Return [x, y] of the center of cell containing provided text 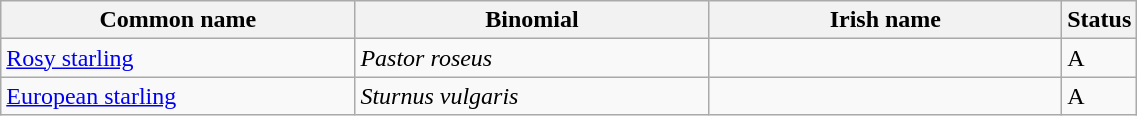
Binomial [532, 20]
European starling [178, 96]
Rosy starling [178, 58]
Sturnus vulgaris [532, 96]
Common name [178, 20]
Irish name [886, 20]
Pastor roseus [532, 58]
Status [1100, 20]
